Capture the cell that displays the provided text and extract its [x, y] central coordinate. 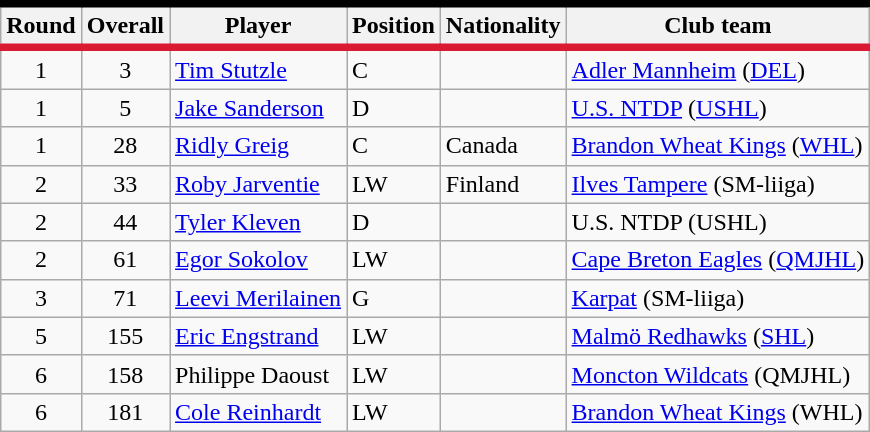
Position [394, 26]
Malmö Redhawks (SHL) [718, 336]
Cape Breton Eagles (QMJHL) [718, 260]
Canada [503, 146]
Round [41, 26]
Eric Engstrand [258, 336]
Overall [125, 26]
Ridly Greig [258, 146]
Club team [718, 26]
Adler Mannheim (DEL) [718, 68]
Nationality [503, 26]
Finland [503, 184]
Jake Sanderson [258, 108]
Moncton Wildcats (QMJHL) [718, 374]
155 [125, 336]
Leevi Merilainen [258, 298]
61 [125, 260]
Player [258, 26]
Ilves Tampere (SM-liiga) [718, 184]
G [394, 298]
44 [125, 222]
Roby Jarventie [258, 184]
181 [125, 412]
33 [125, 184]
71 [125, 298]
28 [125, 146]
Karpat (SM-liiga) [718, 298]
158 [125, 374]
Philippe Daoust [258, 374]
Tim Stutzle [258, 68]
Tyler Kleven [258, 222]
Egor Sokolov [258, 260]
Cole Reinhardt [258, 412]
